Return [x, y] of the center of cell containing provided text 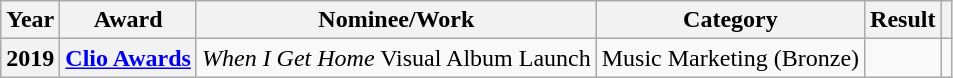
Music Marketing (Bronze) [730, 58]
Clio Awards [128, 58]
Award [128, 20]
Nominee/Work [396, 20]
When I Get Home Visual Album Launch [396, 58]
Category [730, 20]
Result [903, 20]
2019 [30, 58]
Year [30, 20]
